Identify which cell holds the provided text, then report its (X, Y) central coordinate. 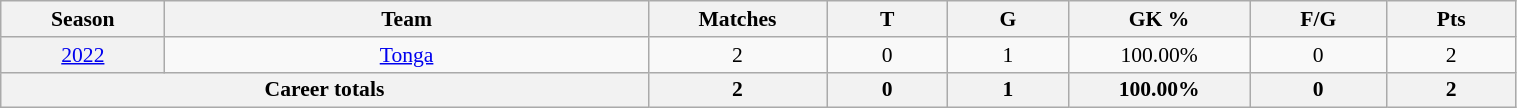
Matches (738, 19)
Career totals (324, 90)
G (1008, 19)
F/G (1318, 19)
T (888, 19)
2022 (83, 55)
Team (406, 19)
Tonga (406, 55)
Season (83, 19)
Pts (1451, 19)
GK % (1159, 19)
